Locate the cell with the specified text and output its [x, y] center coordinate. 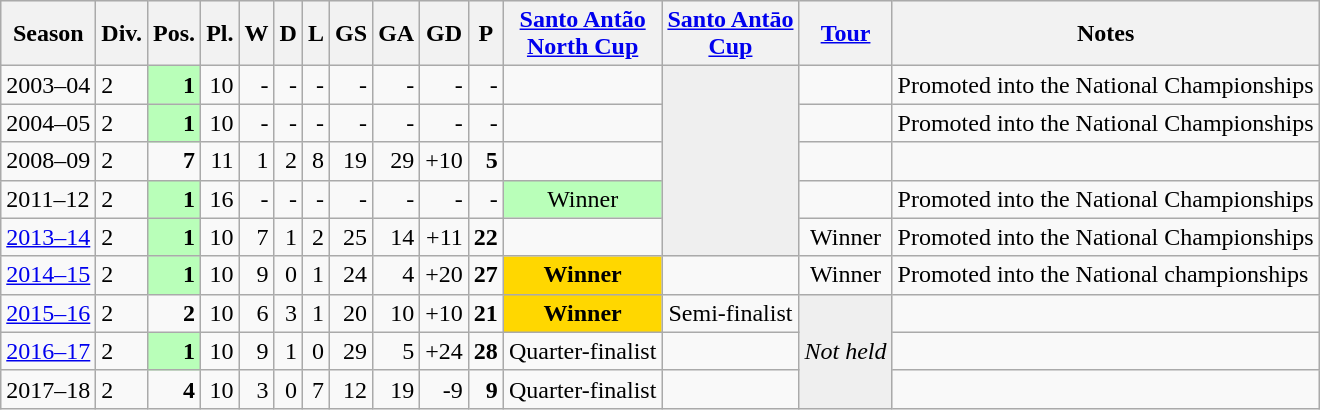
Pos. [174, 34]
Pl. [220, 34]
Season [48, 34]
GD [444, 34]
28 [486, 351]
+11 [444, 237]
6 [256, 313]
L [316, 34]
Santo AntãoNorth Cup [582, 34]
16 [220, 199]
2015–16 [48, 313]
GS [352, 34]
12 [352, 389]
2013–14 [48, 237]
Promoted into the National championships [1106, 275]
8 [316, 161]
2003–04 [48, 85]
+24 [444, 351]
14 [396, 237]
W [256, 34]
22 [486, 237]
-9 [444, 389]
Tour [846, 34]
2011–12 [48, 199]
2017–18 [48, 389]
24 [352, 275]
Notes [1106, 34]
D [288, 34]
Semi-finalist [730, 313]
27 [486, 275]
P [486, 34]
GA [396, 34]
2004–05 [48, 123]
2008–09 [48, 161]
20 [352, 313]
Not held [846, 351]
2016–17 [48, 351]
2014–15 [48, 275]
11 [220, 161]
25 [352, 237]
Div. [122, 34]
+20 [444, 275]
Santo AntāoCup [730, 34]
21 [486, 313]
